Return [X, Y] of the center of cell containing provided text 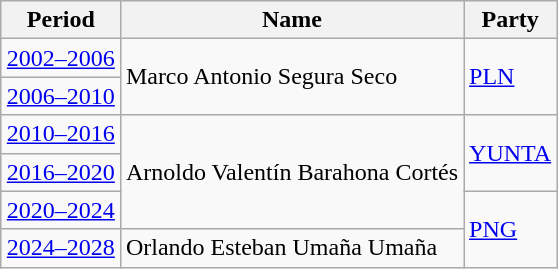
2020–2024 [60, 210]
Party [510, 20]
2016–2020 [60, 172]
Marco Antonio Segura Seco [292, 77]
2002–2006 [60, 58]
Arnoldo Valentín Barahona Cortés [292, 172]
2006–2010 [60, 96]
PLN [510, 77]
YUNTA [510, 153]
Period [60, 20]
Orlando Esteban Umaña Umaña [292, 248]
2010–2016 [60, 134]
PNG [510, 229]
Name [292, 20]
2024–2028 [60, 248]
